Provide the [x, y] coordinate of the cell's center where the given text is located.  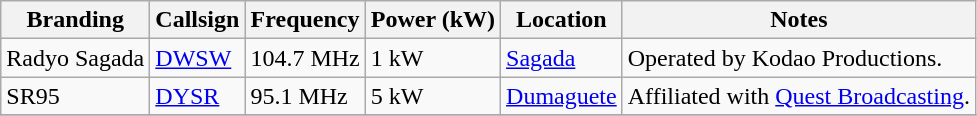
1 kW [432, 58]
95.1 MHz [305, 96]
Power (kW) [432, 20]
104.7 MHz [305, 58]
Notes [798, 20]
DWSW [198, 58]
Location [562, 20]
Branding [76, 20]
Frequency [305, 20]
Callsign [198, 20]
Dumaguete [562, 96]
Sagada [562, 58]
Radyo Sagada [76, 58]
DYSR [198, 96]
5 kW [432, 96]
Operated by Kodao Productions. [798, 58]
Affiliated with Quest Broadcasting. [798, 96]
SR95 [76, 96]
